Detect which cell encompasses the target text, then output its [X, Y] center coordinate. 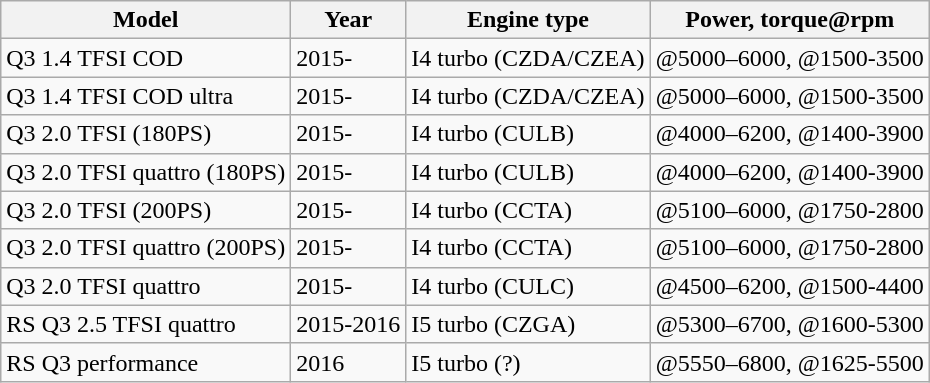
2016 [348, 362]
@4500–6200, @1500-4400 [790, 286]
Q3 2.0 TFSI (200PS) [146, 210]
RS Q3 performance [146, 362]
Q3 2.0 TFSI quattro (180PS) [146, 172]
RS Q3 2.5 TFSI quattro [146, 324]
@5300–6700, @1600-5300 [790, 324]
Q3 2.0 TFSI (180PS) [146, 134]
Q3 1.4 TFSI COD ultra [146, 96]
Engine type [528, 20]
Q3 1.4 TFSI COD [146, 58]
Q3 2.0 TFSI quattro [146, 286]
@5550–6800, @1625-5500 [790, 362]
I5 turbo (CZGA) [528, 324]
Power, torque@rpm [790, 20]
Year [348, 20]
I5 turbo (?) [528, 362]
Model [146, 20]
I4 turbo (CULC) [528, 286]
2015-2016 [348, 324]
Q3 2.0 TFSI quattro (200PS) [146, 248]
